Return the [X, Y] coordinate for the center point of the cell that contains the specified text.  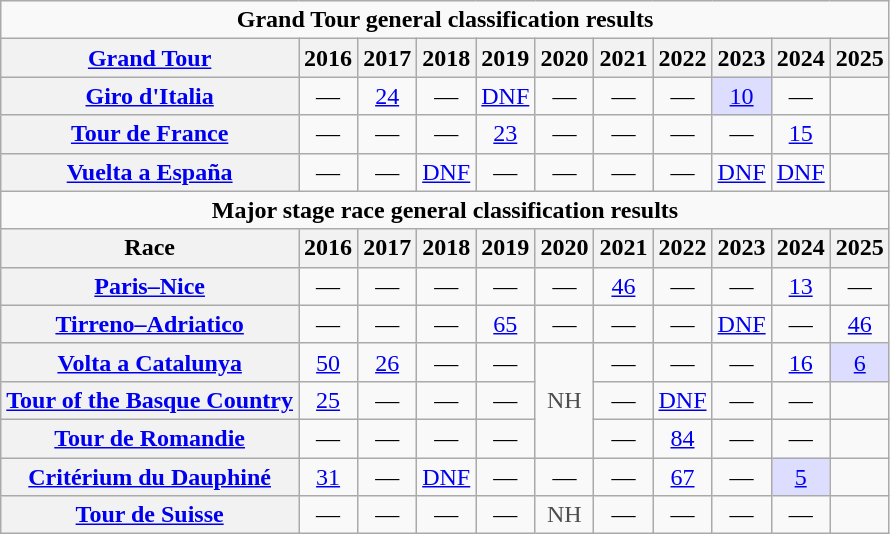
26 [388, 362]
67 [682, 477]
23 [506, 134]
Critérium du Dauphiné [150, 477]
Major stage race general classification results [446, 210]
24 [388, 96]
Vuelta a España [150, 172]
Grand Tour [150, 58]
6 [860, 362]
84 [682, 438]
Tour of the Basque Country [150, 400]
Grand Tour general classification results [446, 20]
Tour de Romandie [150, 438]
50 [328, 362]
10 [742, 96]
Tirreno–Adriatico [150, 324]
25 [328, 400]
15 [800, 134]
Volta a Catalunya [150, 362]
65 [506, 324]
Tour de France [150, 134]
Paris–Nice [150, 286]
Tour de Suisse [150, 515]
Race [150, 248]
13 [800, 286]
Giro d'Italia [150, 96]
16 [800, 362]
5 [800, 477]
31 [328, 477]
